Provide the [x, y] coordinate of the cell's center where the given text is located.  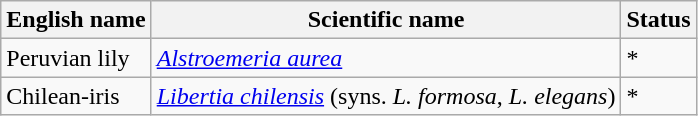
Peruvian lily [76, 58]
Libertia chilensis (syns. L. formosa, L. elegans) [386, 96]
Alstroemeria aurea [386, 58]
Chilean-iris [76, 96]
Status [658, 20]
English name [76, 20]
Scientific name [386, 20]
